Extract the [X, Y] coordinate from the center of the cell holding the provided text.  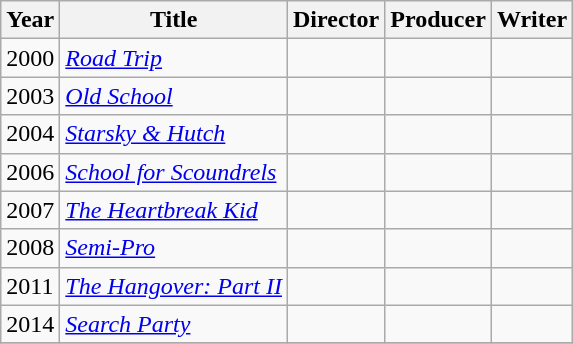
2011 [30, 286]
School for Scoundrels [174, 172]
Year [30, 20]
Director [336, 20]
Search Party [174, 324]
2004 [30, 134]
2007 [30, 210]
The Hangover: Part II [174, 286]
Old School [174, 96]
Road Trip [174, 58]
2008 [30, 248]
2000 [30, 58]
The Heartbreak Kid [174, 210]
2003 [30, 96]
Starsky & Hutch [174, 134]
2006 [30, 172]
Semi-Pro [174, 248]
Writer [532, 20]
2014 [30, 324]
Title [174, 20]
Producer [438, 20]
